Search for the cell housing the specified text and yield its (x, y) center coordinate. 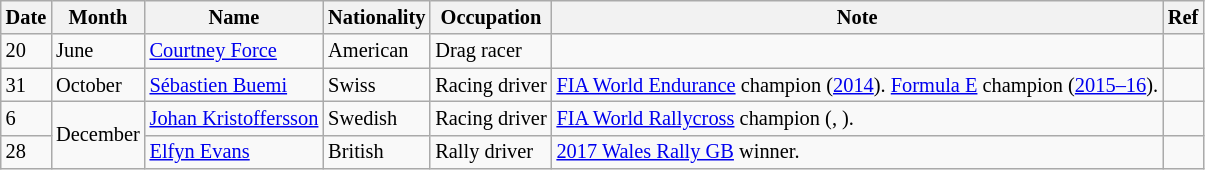
Name (234, 17)
FIA World Endurance champion (2014). Formula E champion (2015–16). (858, 85)
Ref (1183, 17)
31 (26, 85)
20 (26, 51)
Rally driver (490, 152)
Nationality (376, 17)
6 (26, 118)
Courtney Force (234, 51)
Occupation (490, 17)
Sébastien Buemi (234, 85)
Drag racer (490, 51)
Elfyn Evans (234, 152)
FIA World Rallycross champion (, ). (858, 118)
British (376, 152)
2017 Wales Rally GB winner. (858, 152)
28 (26, 152)
Date (26, 17)
American (376, 51)
December (98, 134)
Swedish (376, 118)
Note (858, 17)
Johan Kristoffersson (234, 118)
June (98, 51)
October (98, 85)
Swiss (376, 85)
Month (98, 17)
